Provide the (X, Y) coordinate of the cell's center where the given text is located.  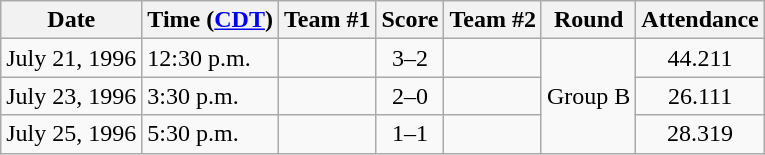
12:30 p.m. (210, 58)
Group B (588, 96)
Round (588, 20)
Attendance (700, 20)
Score (410, 20)
2–0 (410, 96)
Time (CDT) (210, 20)
3–2 (410, 58)
28.319 (700, 134)
26.111 (700, 96)
July 21, 1996 (72, 58)
Team #2 (493, 20)
July 25, 1996 (72, 134)
1–1 (410, 134)
3:30 p.m. (210, 96)
Date (72, 20)
Team #1 (327, 20)
5:30 p.m. (210, 134)
44.211 (700, 58)
July 23, 1996 (72, 96)
